Pinpoint the cell where the given text exists, returning its [x, y] midpoint coordinate. 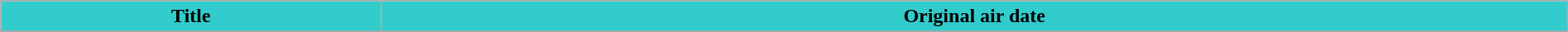
Title [191, 16]
Original air date [974, 16]
